Provide the (x, y) coordinate of the cell's center where the given text is located.  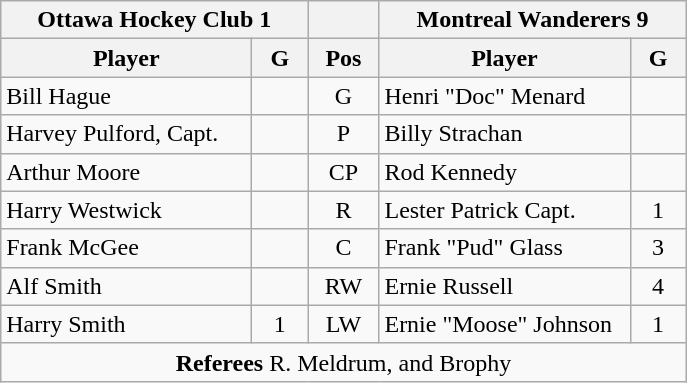
Henri "Doc" Menard (504, 96)
4 (658, 286)
LW (344, 324)
Ernie Russell (504, 286)
Bill Hague (126, 96)
RW (344, 286)
Alf Smith (126, 286)
Montreal Wanderers 9 (532, 20)
3 (658, 248)
Billy Strachan (504, 134)
R (344, 210)
Ernie "Moose" Johnson (504, 324)
Harry Westwick (126, 210)
Frank "Pud" Glass (504, 248)
CP (344, 172)
Lester Patrick Capt. (504, 210)
Arthur Moore (126, 172)
Frank McGee (126, 248)
C (344, 248)
P (344, 134)
Referees R. Meldrum, and Brophy (344, 362)
Ottawa Hockey Club 1 (154, 20)
Rod Kennedy (504, 172)
Harry Smith (126, 324)
Harvey Pulford, Capt. (126, 134)
Pos (344, 58)
